From the cell containing the given text, extract its center point as [X, Y] coordinate. 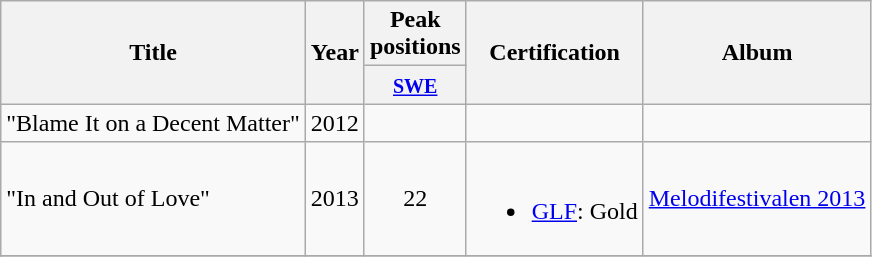
"Blame It on a Decent Matter" [154, 123]
Melodifestivalen 2013 [757, 198]
"In and Out of Love" [154, 198]
2012 [334, 123]
GLF: Gold [554, 198]
22 [415, 198]
SWE [415, 85]
Album [757, 52]
2013 [334, 198]
Peak positions [415, 34]
Year [334, 52]
Certification [554, 52]
Title [154, 52]
